Capture the cell that displays the provided text and extract its [X, Y] central coordinate. 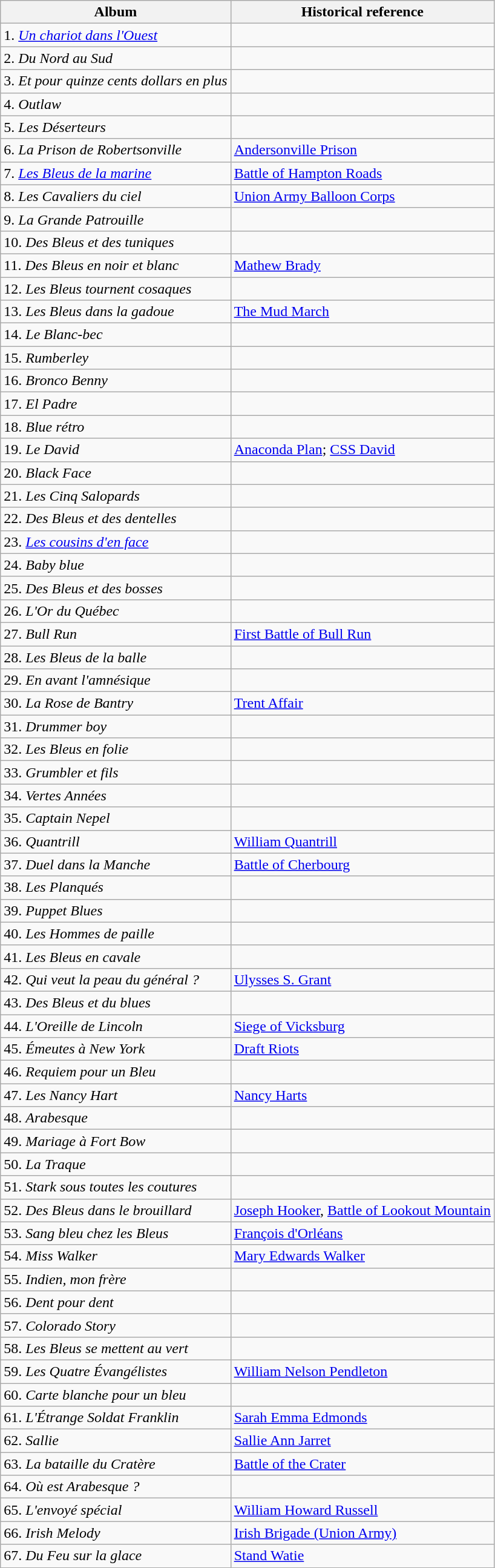
55. Indien, mon frère [116, 1279]
Stand Watie [362, 1556]
67. Du Feu sur la glace [116, 1556]
3. Et pour quinze cents dollars en plus [116, 81]
51. Stark sous toutes les coutures [116, 1187]
14. Le Blanc-bec [116, 335]
Battle of Cherbourg [362, 865]
66. Irish Melody [116, 1533]
62. Sallie [116, 1441]
61. L'Étrange Soldat Franklin [116, 1418]
24. Baby blue [116, 565]
Andersonville Prison [362, 150]
45. Émeutes à New York [116, 1049]
The Mud March [362, 312]
37. Duel dans la Manche [116, 865]
63. La bataille du Cratère [116, 1464]
48. Arabesque [116, 1118]
Sarah Emma Edmonds [362, 1418]
William Quantrill [362, 842]
2. Du Nord au Sud [116, 58]
15. Rumberley [116, 358]
Joseph Hooker, Battle of Lookout Mountain [362, 1210]
9. La Grande Patrouille [116, 219]
31. Drummer boy [116, 726]
Siege of Vicksburg [362, 1026]
Irish Brigade (Union Army) [362, 1533]
11. Des Bleus en noir et blanc [116, 265]
16. Bronco Benny [116, 381]
25. Des Bleus et des bosses [116, 588]
Ulysses S. Grant [362, 980]
8. Les Cavaliers du ciel [116, 196]
26. L'Or du Québec [116, 611]
44. L'Oreille de Lincoln [116, 1026]
29. En avant l'amnésique [116, 680]
Trent Affair [362, 703]
21. Les Cinq Salopards [116, 496]
46. Requiem pour un Bleu [116, 1072]
Mathew Brady [362, 265]
54. Miss Walker [116, 1256]
19. Le David [116, 450]
Battle of Hampton Roads [362, 173]
Mary Edwards Walker [362, 1256]
43. Des Bleus et du blues [116, 1003]
18. Blue rétro [116, 427]
20. Black Face [116, 473]
39. Puppet Blues [116, 911]
William Howard Russell [362, 1510]
William Nelson Pendleton [362, 1371]
Album [116, 12]
Nancy Harts [362, 1095]
Sallie Ann Jarret [362, 1441]
34. Vertes Années [116, 796]
5. Les Déserteurs [116, 127]
Historical reference [362, 12]
59. Les Quatre Évangélistes [116, 1371]
49. Mariage à Fort Bow [116, 1141]
27. Bull Run [116, 634]
36. Quantrill [116, 842]
35. Captain Nepel [116, 819]
30. La Rose de Bantry [116, 703]
17. El Padre [116, 404]
57. Colorado Story [116, 1325]
50. La Traque [116, 1164]
7. Les Bleus de la marine [116, 173]
François d'Orléans [362, 1233]
28. Les Bleus de la balle [116, 657]
Union Army Balloon Corps [362, 196]
64. Où est Arabesque ? [116, 1487]
41. Les Bleus en cavale [116, 957]
47. Les Nancy Hart [116, 1095]
60. Carte blanche pour un bleu [116, 1394]
4. Outlaw [116, 104]
56. Dent pour dent [116, 1302]
1. Un chariot dans l'Ouest [116, 35]
40. Les Hommes de paille [116, 934]
13. Les Bleus dans la gadoue [116, 312]
Draft Riots [362, 1049]
First Battle of Bull Run [362, 634]
65. L'envoyé spécial [116, 1510]
23. Les cousins d'en face [116, 542]
38. Les Planqués [116, 888]
42. Qui veut la peau du général ? [116, 980]
10. Des Bleus et des tuniques [116, 242]
22. Des Bleus et des dentelles [116, 519]
Anaconda Plan; CSS David [362, 450]
12. Les Bleus tournent cosaques [116, 289]
6. La Prison de Robertsonville [116, 150]
58. Les Bleus se mettent au vert [116, 1348]
52. Des Bleus dans le brouillard [116, 1210]
53. Sang bleu chez les Bleus [116, 1233]
Battle of the Crater [362, 1464]
32. Les Bleus en folie [116, 749]
33. Grumbler et fils [116, 772]
